Identify which cell holds the provided text, then report its (X, Y) central coordinate. 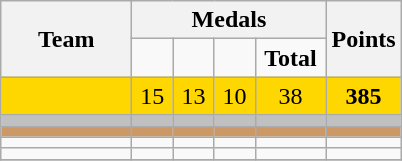
Total (290, 58)
Points (364, 39)
13 (194, 96)
385 (364, 96)
Team (66, 39)
Medals (229, 20)
15 (152, 96)
38 (290, 96)
10 (234, 96)
